Extract the [x, y] coordinate from the center of the cell holding the provided text.  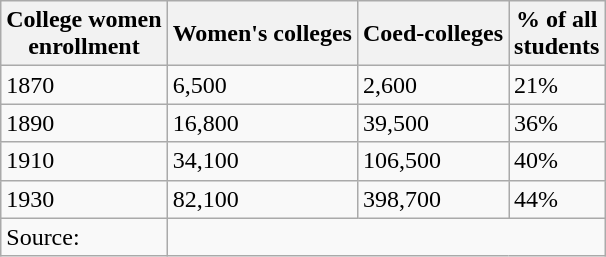
Women's colleges [262, 34]
21% [557, 85]
Coed-colleges [432, 34]
1870 [84, 85]
2,600 [432, 85]
16,800 [262, 123]
1890 [84, 123]
34,100 [262, 161]
1910 [84, 161]
39,500 [432, 123]
6,500 [262, 85]
36% [557, 123]
106,500 [432, 161]
82,100 [262, 199]
40% [557, 161]
44% [557, 199]
Source: [84, 237]
College women enrollment [84, 34]
1930 [84, 199]
% of all students [557, 34]
398,700 [432, 199]
